Capture the cell that displays the provided text and extract its (X, Y) central coordinate. 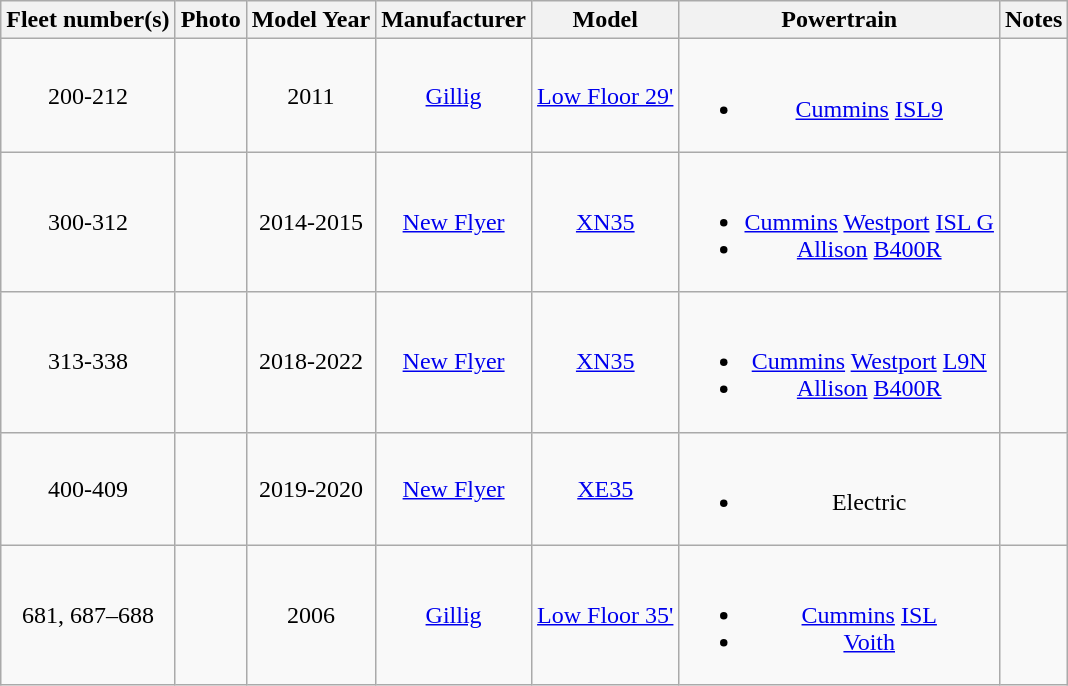
2014-2015 (310, 222)
2018-2022 (310, 362)
Notes (1033, 20)
400-409 (88, 488)
Fleet number(s) (88, 20)
Cummins Westport ISL GAllison B400R (840, 222)
681, 687–688 (88, 615)
Low Floor 35' (606, 615)
Model (606, 20)
313-338 (88, 362)
2011 (310, 96)
Cummins Westport L9NAllison B400R (840, 362)
Electric (840, 488)
2019-2020 (310, 488)
2006 (310, 615)
Cummins ISL9 (840, 96)
Photo (210, 20)
Powertrain (840, 20)
Cummins ISLVoith (840, 615)
200-212 (88, 96)
Model Year (310, 20)
Low Floor 29' (606, 96)
XE35 (606, 488)
Manufacturer (454, 20)
300-312 (88, 222)
